Provide the (x, y) coordinate of the cell's center where the given text is located.  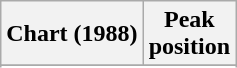
Peakposition (189, 34)
Chart (1988) (72, 34)
